Detect which cell encompasses the target text, then output its (x, y) center coordinate. 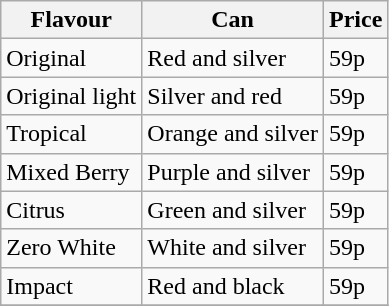
Original (72, 58)
Purple and silver (233, 172)
Can (233, 20)
Green and silver (233, 210)
Flavour (72, 20)
Zero White (72, 248)
Price (355, 20)
Original light (72, 96)
Silver and red (233, 96)
Orange and silver (233, 134)
Citrus (72, 210)
Red and black (233, 286)
White and silver (233, 248)
Mixed Berry (72, 172)
Tropical (72, 134)
Red and silver (233, 58)
Impact (72, 286)
